Detect which cell encompasses the target text, then output its (X, Y) center coordinate. 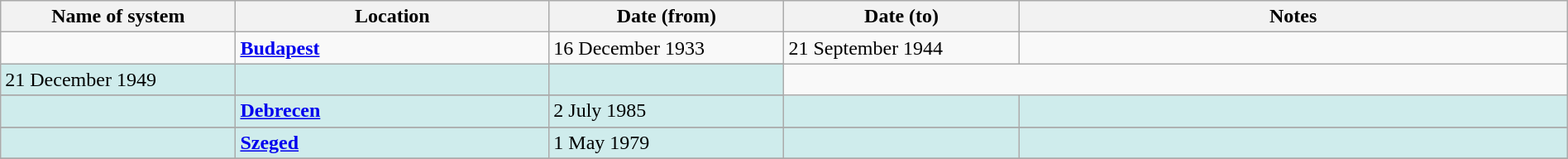
Location (392, 17)
1 May 1979 (667, 142)
Notes (1293, 17)
2 July 1985 (667, 111)
21 September 1944 (901, 48)
Szeged (392, 142)
Name of system (118, 17)
21 December 1949 (118, 79)
Date (from) (667, 17)
Date (to) (901, 17)
16 December 1933 (667, 48)
Budapest (392, 48)
Debrecen (392, 111)
